Pinpoint the cell where the given text exists, returning its (X, Y) midpoint coordinate. 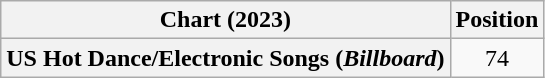
Chart (2023) (226, 20)
US Hot Dance/Electronic Songs (Billboard) (226, 58)
74 (497, 58)
Position (497, 20)
